Scan for the cell matching the given text and deliver its (x, y) coordinate at center. 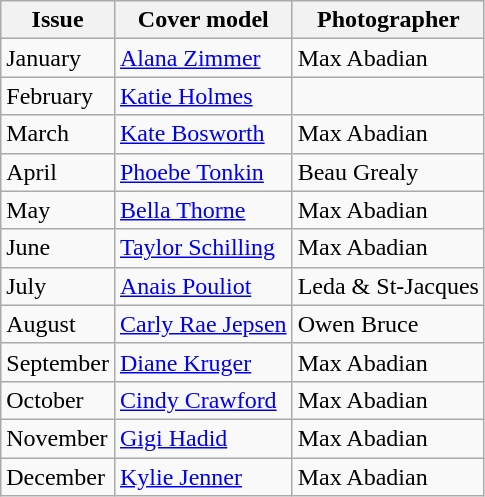
Photographer (388, 20)
November (58, 438)
July (58, 286)
Alana Zimmer (203, 58)
February (58, 96)
Beau Grealy (388, 172)
October (58, 400)
Anais Pouliot (203, 286)
Kate Bosworth (203, 134)
Issue (58, 20)
Phoebe Tonkin (203, 172)
Cindy Crawford (203, 400)
Cover model (203, 20)
August (58, 324)
Bella Thorne (203, 210)
Katie Holmes (203, 96)
Taylor Schilling (203, 248)
Leda & St-Jacques (388, 286)
Kylie Jenner (203, 477)
Diane Kruger (203, 362)
September (58, 362)
Owen Bruce (388, 324)
May (58, 210)
Carly Rae Jepsen (203, 324)
December (58, 477)
Gigi Hadid (203, 438)
April (58, 172)
June (58, 248)
January (58, 58)
March (58, 134)
